Determine the (x, y) coordinate at the center of the cell enclosing the given text.  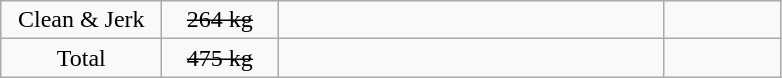
Clean & Jerk (82, 20)
475 kg (220, 58)
Total (82, 58)
264 kg (220, 20)
